Output the [X, Y] coordinate of the center of the cell containing the given text.  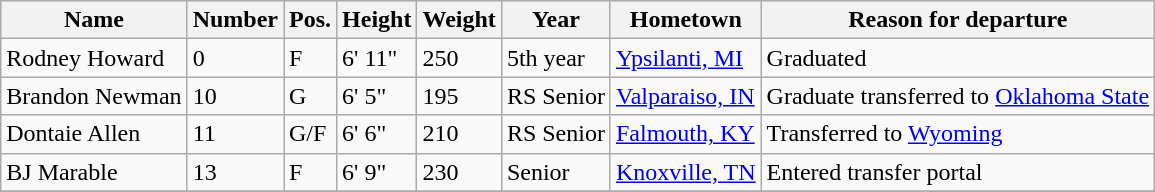
10 [235, 96]
195 [459, 96]
Hometown [686, 20]
5th year [556, 58]
Name [94, 20]
Dontaie Allen [94, 134]
6' 6" [377, 134]
Valparaiso, IN [686, 96]
Height [377, 20]
11 [235, 134]
Year [556, 20]
Graduate transferred to Oklahoma State [958, 96]
250 [459, 58]
Number [235, 20]
Knoxville, TN [686, 172]
Brandon Newman [94, 96]
6' 9" [377, 172]
Ypsilanti, MI [686, 58]
Senior [556, 172]
G [310, 96]
Entered transfer portal [958, 172]
13 [235, 172]
Transferred to Wyoming [958, 134]
230 [459, 172]
BJ Marable [94, 172]
Rodney Howard [94, 58]
6' 5" [377, 96]
Reason for departure [958, 20]
6' 11" [377, 58]
G/F [310, 134]
210 [459, 134]
Weight [459, 20]
0 [235, 58]
Pos. [310, 20]
Falmouth, KY [686, 134]
Graduated [958, 58]
